Determine the (x, y) coordinate at the center of the cell enclosing the given text.  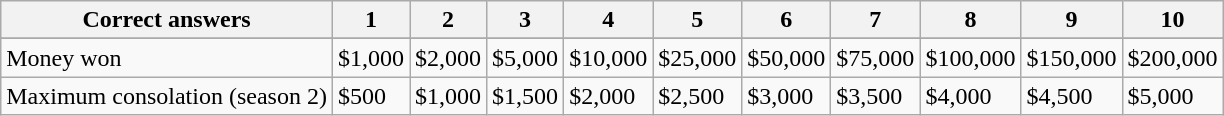
Correct answers (167, 20)
$150,000 (1072, 58)
1 (370, 20)
10 (1172, 20)
$1,500 (526, 96)
$200,000 (1172, 58)
7 (876, 20)
8 (970, 20)
$4,000 (970, 96)
Money won (167, 58)
$25,000 (698, 58)
$500 (370, 96)
$3,500 (876, 96)
$75,000 (876, 58)
$3,000 (786, 96)
4 (608, 20)
$100,000 (970, 58)
$4,500 (1072, 96)
$50,000 (786, 58)
6 (786, 20)
2 (448, 20)
$10,000 (608, 58)
Maximum consolation (season 2) (167, 96)
5 (698, 20)
9 (1072, 20)
$2,500 (698, 96)
3 (526, 20)
